Identify which cell holds the provided text, then report its (X, Y) central coordinate. 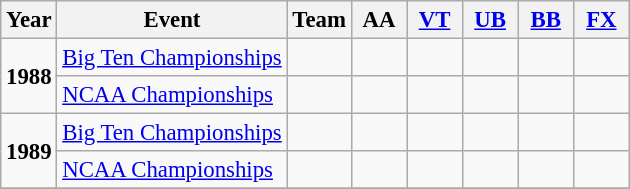
UB (490, 20)
FX (602, 20)
Team (319, 20)
AA (379, 20)
BB (546, 20)
VT (435, 20)
1988 (29, 76)
Event (172, 20)
Year (29, 20)
1989 (29, 152)
